Find where the given text appears and provide that cell's center as [x, y] coordinate. 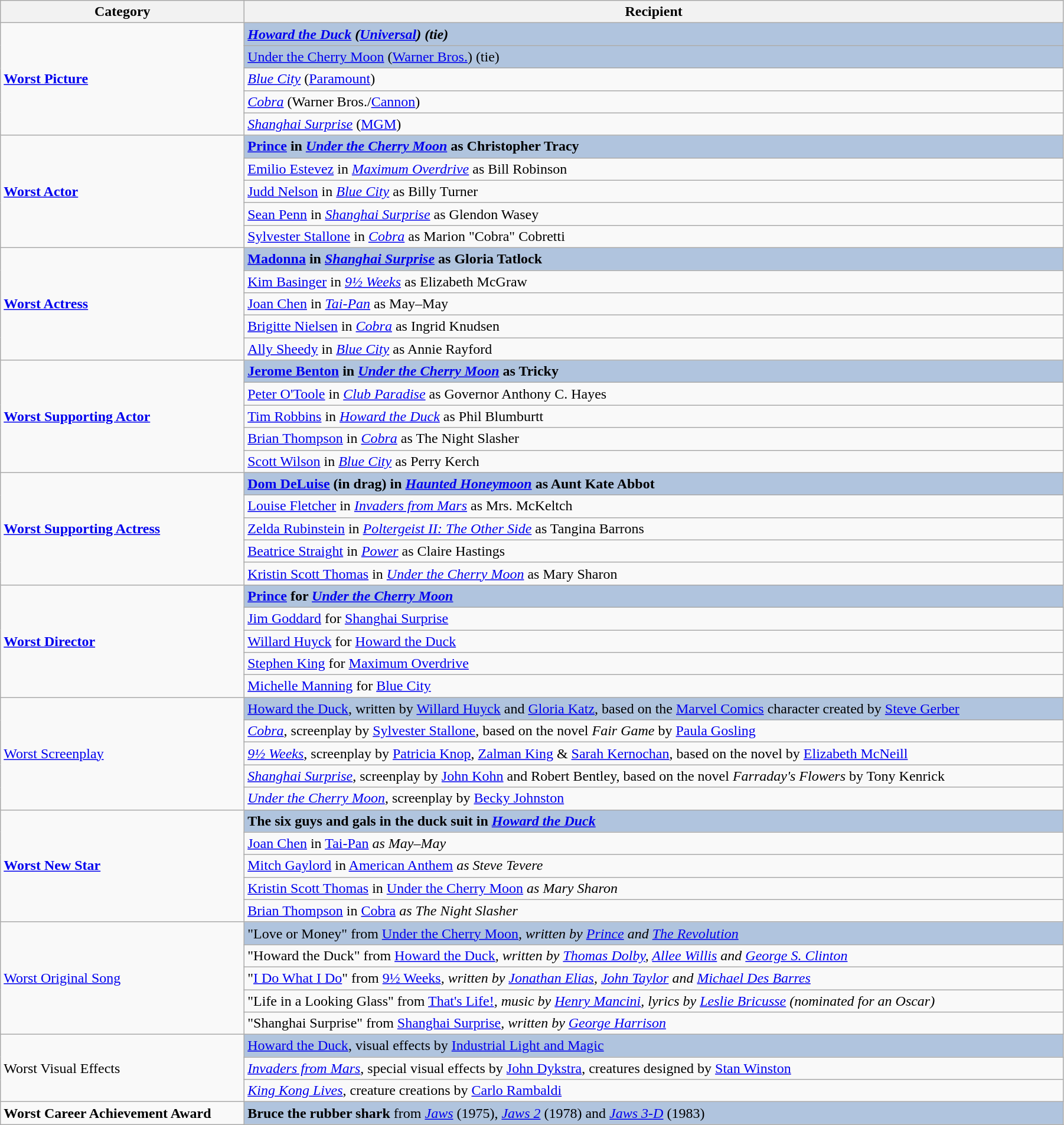
Ally Sheedy in Blue City as Annie Rayford [654, 349]
"Howard the Duck" from Howard the Duck, written by Thomas Dolby, Allee Willis and George S. Clinton [654, 956]
Louise Fletcher in Invaders from Mars as Mrs. McKeltch [654, 506]
Kim Basinger in 9½ Weeks as Elizabeth McGraw [654, 282]
Shanghai Surprise, screenplay by John Kohn and Robert Bentley, based on the novel Farraday's Flowers by Tony Kenrick [654, 776]
Worst Director [123, 641]
Worst Supporting Actress [123, 529]
Scott Wilson in Blue City as Perry Kerch [654, 461]
King Kong Lives, creature creations by Carlo Rambaldi [654, 1091]
Worst Screenplay [123, 754]
Category [123, 12]
Cobra, screenplay by Sylvester Stallone, based on the novel Fair Game by Paula Gosling [654, 731]
Worst Visual Effects [123, 1068]
9½ Weeks, screenplay by Patricia Knop, Zalman King & Sarah Kernochan, based on the novel by Elizabeth McNeill [654, 754]
Under the Cherry Moon, screenplay by Becky Johnston [654, 798]
Sylvester Stallone in Cobra as Marion "Cobra" Cobretti [654, 236]
Willard Huyck for Howard the Duck [654, 641]
The six guys and gals in the duck suit in Howard the Duck [654, 821]
Judd Nelson in Blue City as Billy Turner [654, 191]
Bruce the rubber shark from Jaws (1975), Jaws 2 (1978) and Jaws 3-D (1983) [654, 1113]
Beatrice Straight in Power as Claire Hastings [654, 551]
Mitch Gaylord in American Anthem as Steve Tevere [654, 866]
Sean Penn in Shanghai Surprise as Glendon Wasey [654, 214]
Tim Robbins in Howard the Duck as Phil Blumburtt [654, 416]
Prince in Under the Cherry Moon as Christopher Tracy [654, 146]
"Life in a Looking Glass" from That's Life!, music by Henry Mancini, lyrics by Leslie Bricusse (nominated for an Oscar) [654, 1001]
Madonna in Shanghai Surprise as Gloria Tatlock [654, 259]
Stephen King for Maximum Overdrive [654, 664]
Prince for Under the Cherry Moon [654, 596]
Howard the Duck, visual effects by Industrial Light and Magic [654, 1046]
Worst Career Achievement Award [123, 1113]
Under the Cherry Moon (Warner Bros.) (tie) [654, 57]
"Shanghai Surprise" from Shanghai Surprise, written by George Harrison [654, 1023]
"Love or Money" from Under the Cherry Moon, written by Prince and The Revolution [654, 933]
Worst New Star [123, 866]
Worst Original Song [123, 978]
Peter O'Toole in Club Paradise as Governor Anthony C. Hayes [654, 394]
Emilio Estevez in Maximum Overdrive as Bill Robinson [654, 169]
Zelda Rubinstein in Poltergeist II: The Other Side as Tangina Barrons [654, 529]
Recipient [654, 12]
Jim Goddard for Shanghai Surprise [654, 618]
Invaders from Mars, special visual effects by John Dykstra, creatures designed by Stan Winston [654, 1068]
Worst Supporting Actor [123, 416]
Michelle Manning for Blue City [654, 686]
Worst Picture [123, 79]
Jerome Benton in Under the Cherry Moon as Tricky [654, 371]
Worst Actress [123, 304]
Dom DeLuise (in drag) in Haunted Honeymoon as Aunt Kate Abbot [654, 484]
Blue City (Paramount) [654, 79]
Howard the Duck (Universal) (tie) [654, 34]
"I Do What I Do" from 9½ Weeks, written by Jonathan Elias, John Taylor and Michael Des Barres [654, 978]
Shanghai Surprise (MGM) [654, 124]
Cobra (Warner Bros./Cannon) [654, 102]
Worst Actor [123, 191]
Howard the Duck, written by Willard Huyck and Gloria Katz, based on the Marvel Comics character created by Steve Gerber [654, 709]
Brigitte Nielsen in Cobra as Ingrid Knudsen [654, 327]
